Scan for the cell matching the given text and deliver its [X, Y] coordinate at center. 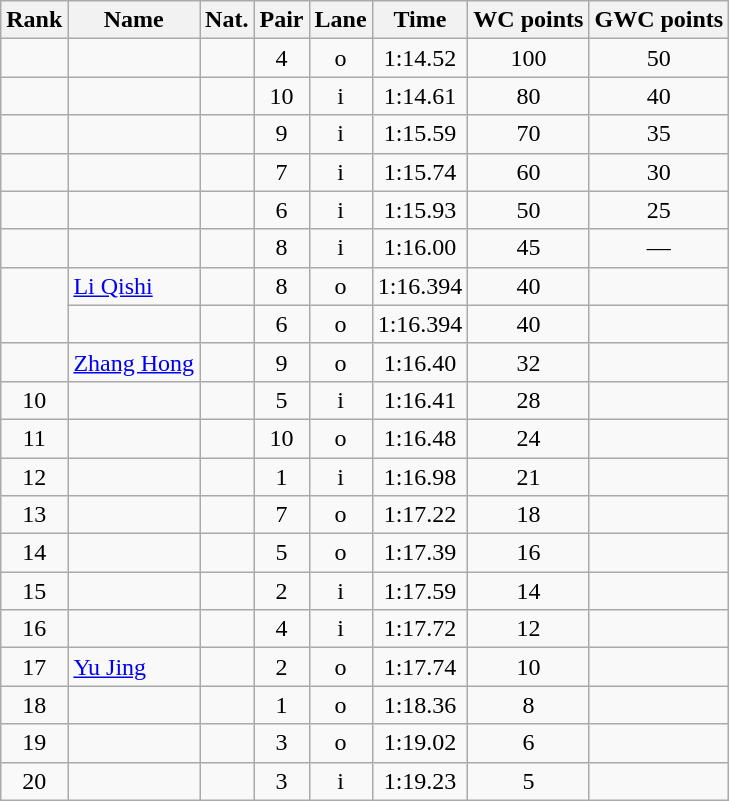
Lane [340, 20]
45 [528, 248]
1:17.74 [420, 667]
28 [528, 400]
GWC points [659, 20]
1:15.59 [420, 134]
24 [528, 438]
Rank [34, 20]
100 [528, 58]
20 [34, 781]
Zhang Hong [134, 362]
1:17.59 [420, 591]
Yu Jing [134, 667]
— [659, 248]
1:17.22 [420, 515]
1:16.41 [420, 400]
25 [659, 210]
1:18.36 [420, 705]
11 [34, 438]
1:15.93 [420, 210]
13 [34, 515]
Pair [282, 20]
60 [528, 172]
1:16.98 [420, 477]
Time [420, 20]
WC points [528, 20]
1:14.61 [420, 96]
32 [528, 362]
80 [528, 96]
21 [528, 477]
1:16.40 [420, 362]
70 [528, 134]
1:17.39 [420, 553]
1:19.02 [420, 743]
Nat. [227, 20]
15 [34, 591]
1:14.52 [420, 58]
1:17.72 [420, 629]
17 [34, 667]
1:19.23 [420, 781]
35 [659, 134]
1:15.74 [420, 172]
1:16.48 [420, 438]
30 [659, 172]
1:16.00 [420, 248]
Li Qishi [134, 286]
Name [134, 20]
19 [34, 743]
